From the cell containing the given text, extract its center point as [X, Y] coordinate. 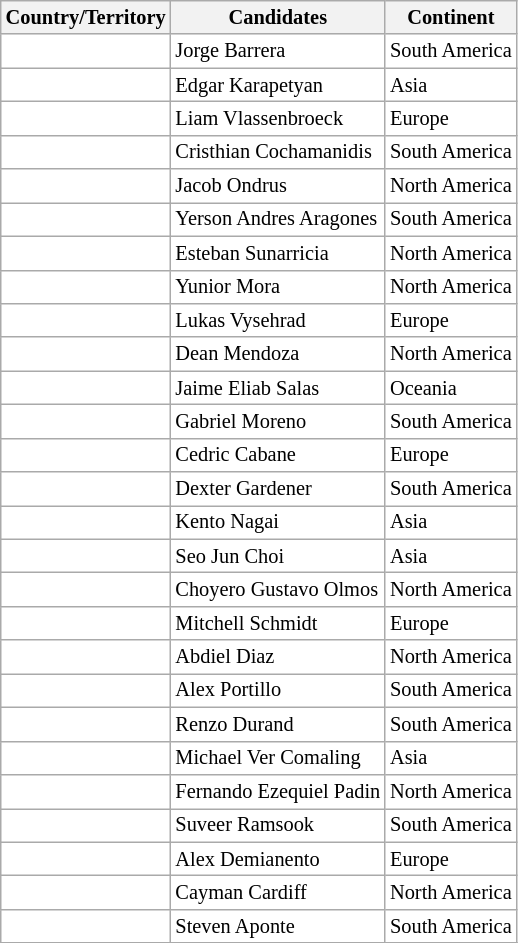
Gabriel Moreno [278, 421]
Michael Ver Comaling [278, 758]
Abdiel Diaz [278, 657]
Jorge Barrera [278, 51]
Choyero Gustavo Olmos [278, 589]
Jacob Ondrus [278, 186]
Dexter Gardener [278, 489]
Kento Nagai [278, 522]
Steven Aponte [278, 926]
Cedric Cabane [278, 455]
Yerson Andres Aragones [278, 219]
Renzo Durand [278, 724]
Jaime Eliab Salas [278, 388]
Alex Demianento [278, 859]
Alex Portillo [278, 690]
Cristhian Cochamanidis [278, 152]
Suveer Ramsook [278, 825]
Edgar Karapetyan [278, 85]
Yunior Mora [278, 287]
Liam Vlassenbroeck [278, 118]
Lukas Vysehrad [278, 320]
Country/Territory [86, 17]
Candidates [278, 17]
Fernando Ezequiel Padin [278, 791]
Dean Mendoza [278, 354]
Mitchell Schmidt [278, 623]
Esteban Sunarricia [278, 253]
Continent [450, 17]
Cayman Cardiff [278, 892]
Oceania [450, 388]
Seo Jun Choi [278, 556]
